For the text-containing cell, return its midpoint in (X, Y) coordinate format. 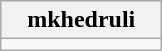
mkhedruli (82, 20)
